For the text-containing cell, return its midpoint in (x, y) coordinate format. 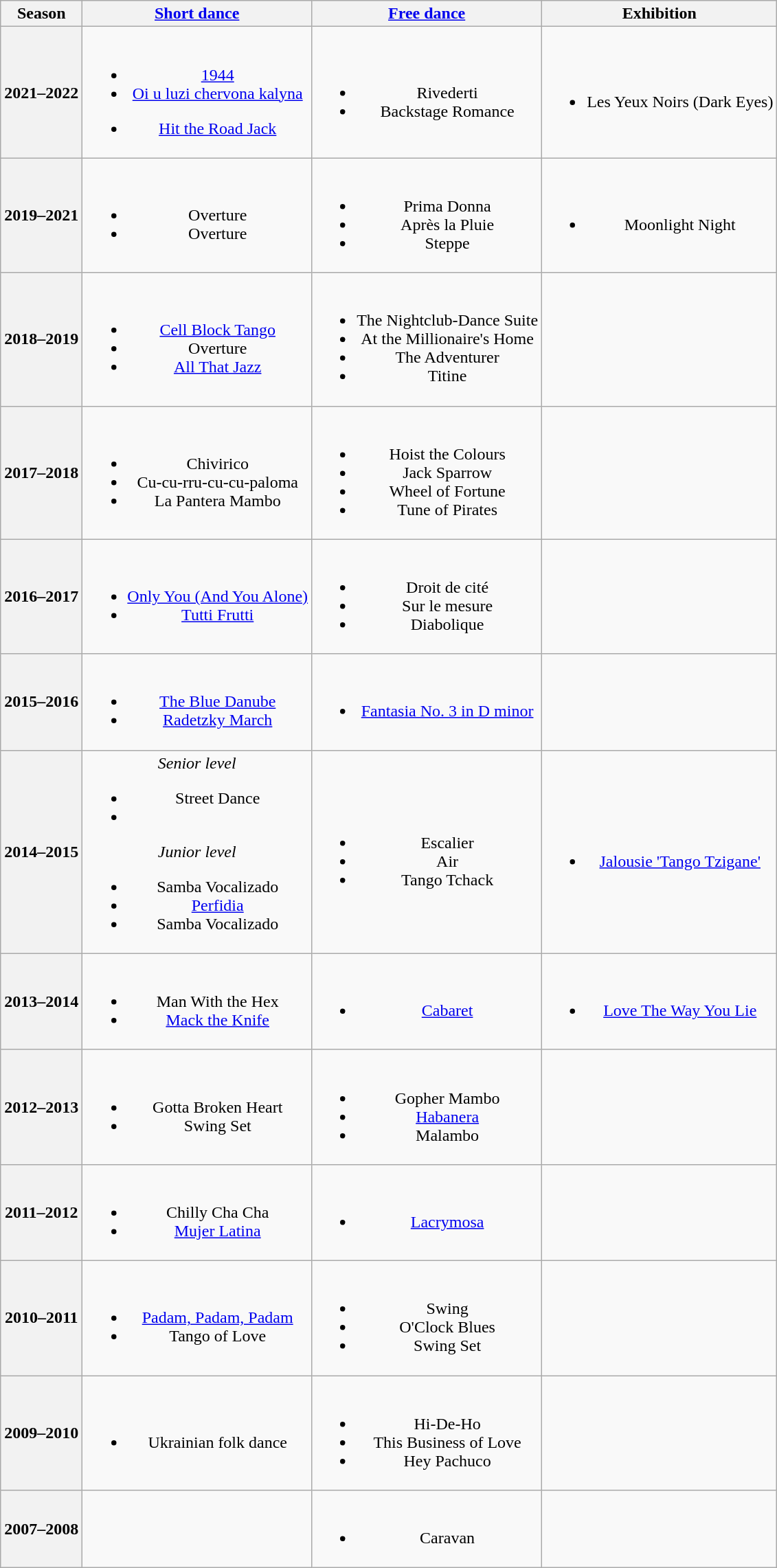
1944 Oi u luzi chervona kalyna Hit the Road Jack (197, 92)
2015–2016 (41, 702)
The Nightclub-Dance Suite At the Millionaire's Home The Adventurer Titine (427, 339)
Prima DonnaAprès la PluieSteppe (427, 216)
The Blue Danube Radetzky March (197, 702)
Only You (And You Alone) Tutti Frutti (197, 596)
Padam, Padam, Padam Tango of Love (197, 1317)
2012–2013 (41, 1107)
2011–2012 (41, 1212)
2013–2014 (41, 1001)
2021–2022 (41, 92)
Overture Overture (197, 216)
Jalousie 'Tango Tzigane' (660, 852)
Rivederti Backstage Romance (427, 92)
Caravan (427, 1529)
2007–2008 (41, 1529)
Gotta Broken Heart Swing Set (197, 1107)
Ukrainian folk dance (197, 1433)
Gopher MamboHabaneraMalambo (427, 1107)
2009–2010 (41, 1433)
Moonlight Night (660, 216)
Love The Way You Lie (660, 1001)
Escalier Air Tango Tchack (427, 852)
Cabaret (427, 1001)
Les Yeux Noirs (Dark Eyes) (660, 92)
2018–2019 (41, 339)
Season (41, 14)
Chivirico Cu-cu-rru-cu-cu-paloma La Pantera Mambo (197, 473)
2010–2011 (41, 1317)
Droit de cité Sur le mesure Diabolique (427, 596)
Exhibition (660, 14)
Hi-De-Ho This Business of LoveHey Pachuco (427, 1433)
Short dance (197, 14)
Cell Block Tango Overture All That Jazz (197, 339)
Man With the Hex Mack the Knife (197, 1001)
Lacrymosa (427, 1212)
2014–2015 (41, 852)
2019–2021 (41, 216)
Senior level Street Dance Junior levelSamba Vocalizado Perfidia Samba Vocalizado (197, 852)
Hoist the Colours Jack Sparrow Wheel of Fortune Tune of Pirates (427, 473)
Free dance (427, 14)
Fantasia No. 3 in D minor (427, 702)
Chilly Cha Cha Mujer Latina (197, 1212)
Swing O'Clock Blues Swing Set (427, 1317)
2017–2018 (41, 473)
2016–2017 (41, 596)
